Detect which cell encompasses the target text, then output its [x, y] center coordinate. 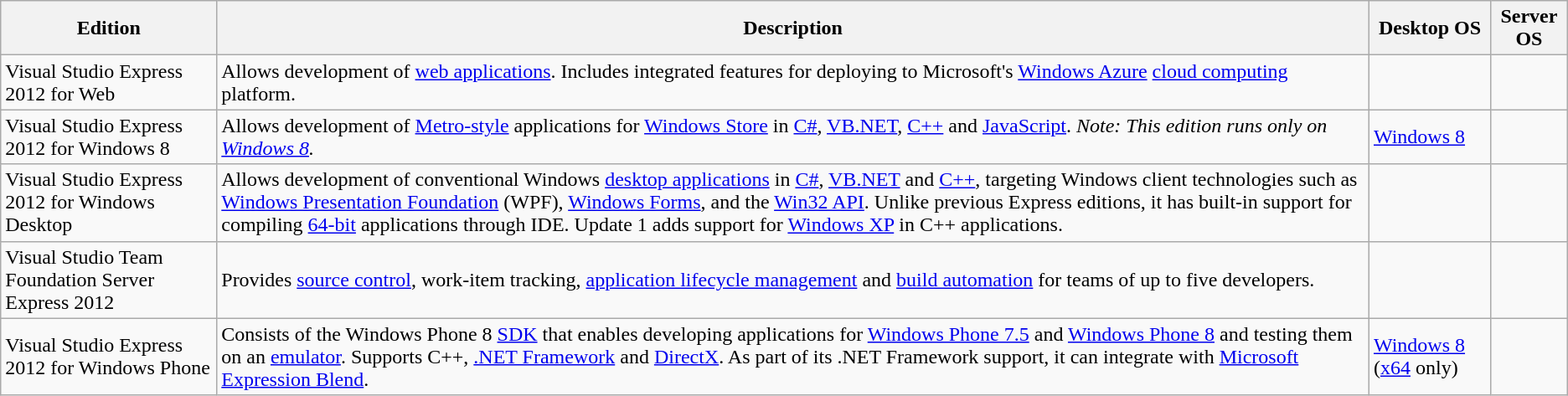
Desktop OS [1429, 28]
Description [793, 28]
Edition [109, 28]
Visual Studio Express 2012 for Windows Phone [109, 357]
Server OS [1529, 28]
Allows development of Metro-style applications for Windows Store in C#, VB.NET, C++ and JavaScript. Note: This edition runs only on Windows 8. [793, 137]
Provides source control, work-item tracking, application lifecycle management and build automation for teams of up to five developers. [793, 280]
Visual Studio Express 2012 for Windows Desktop [109, 203]
Windows 8 (x64 only) [1429, 357]
Allows development of web applications. Includes integrated features for deploying to Microsoft's Windows Azure cloud computing platform. [793, 82]
Visual Studio Express 2012 for Web [109, 82]
Windows 8 [1429, 137]
Visual Studio Team Foundation Server Express 2012 [109, 280]
Visual Studio Express 2012 for Windows 8 [109, 137]
